Search for the cell housing the specified text and yield its (x, y) center coordinate. 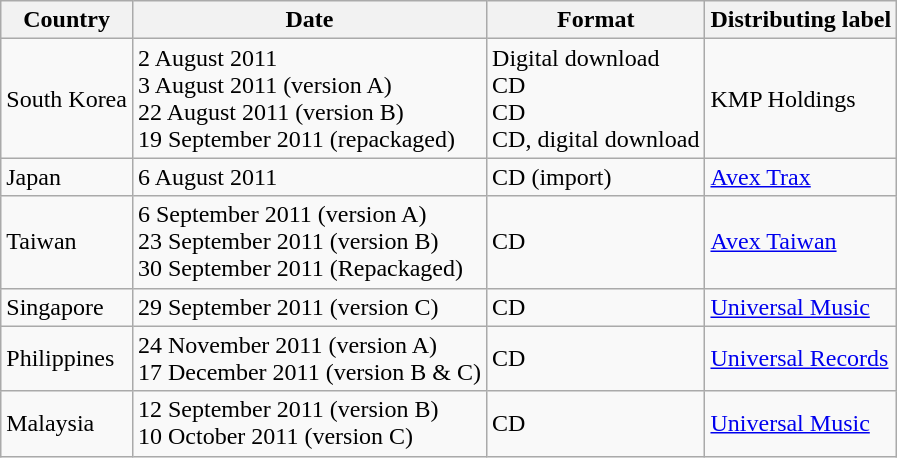
Taiwan (67, 242)
Japan (67, 177)
Singapore (67, 307)
KMP Holdings (801, 98)
6 August 2011 (309, 177)
Malaysia (67, 424)
Avex Trax (801, 177)
Date (309, 20)
24 November 2011 (version A)17 December 2011 (version B & C) (309, 358)
Format (596, 20)
Avex Taiwan (801, 242)
12 September 2011 (version B)10 October 2011 (version C) (309, 424)
Country (67, 20)
Universal Records (801, 358)
6 September 2011 (version A)23 September 2011 (version B)30 September 2011 (Repackaged) (309, 242)
CD (import) (596, 177)
Digital downloadCDCDCD, digital download (596, 98)
Philippines (67, 358)
South Korea (67, 98)
Distributing label (801, 20)
29 September 2011 (version C) (309, 307)
2 August 20113 August 2011 (version A)22 August 2011 (version B)19 September 2011 (repackaged) (309, 98)
